Scan for the cell matching the given text and deliver its (X, Y) coordinate at center. 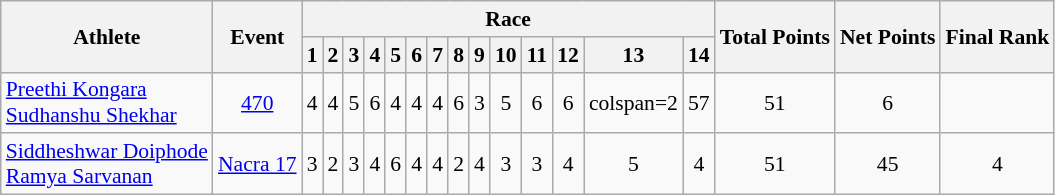
10 (506, 55)
470 (258, 102)
13 (634, 55)
Preethi KongaraSudhanshu Shekhar (107, 102)
Nacra 17 (258, 164)
9 (480, 55)
Siddheshwar DoiphodeRamya Sarvanan (107, 164)
12 (568, 55)
Race (508, 19)
Event (258, 36)
Final Rank (997, 36)
colspan=2 (634, 102)
Athlete (107, 36)
57 (699, 102)
8 (458, 55)
7 (438, 55)
Total Points (775, 36)
Net Points (888, 36)
1 (312, 55)
11 (538, 55)
14 (699, 55)
45 (888, 164)
